Provide the [X, Y] coordinate of the cell's center where the given text is located.  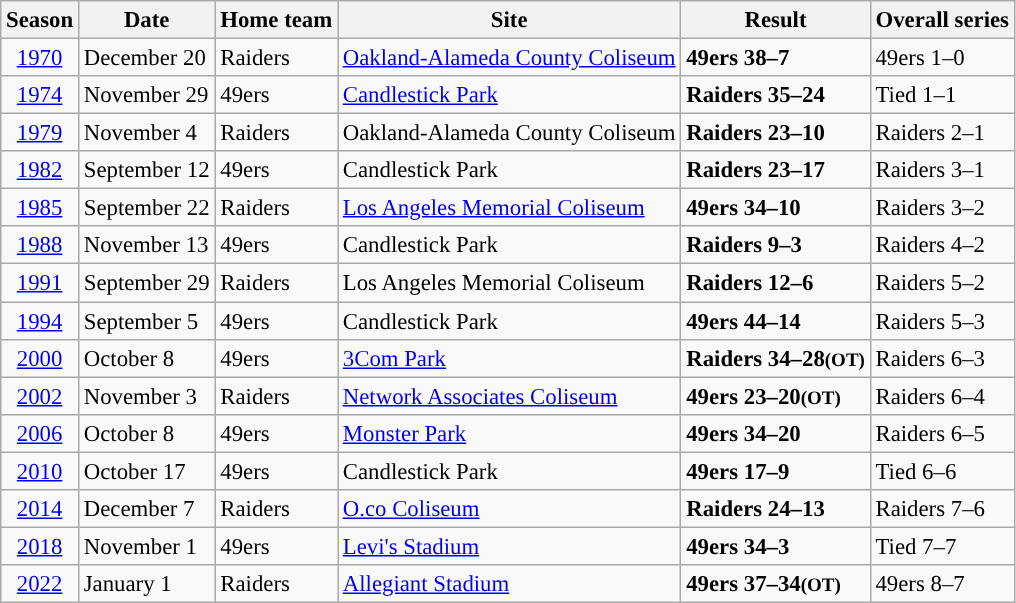
Site [510, 20]
1982 [40, 170]
3Com Park [510, 358]
November 4 [146, 133]
O.co Coliseum [510, 509]
49ers 17–9 [776, 471]
1994 [40, 321]
Raiders 9–3 [776, 245]
Raiders 4–2 [942, 245]
2002 [40, 396]
Network Associates Coliseum [510, 396]
1991 [40, 283]
Raiders 24–13 [776, 509]
September 22 [146, 208]
1979 [40, 133]
49ers 34–3 [776, 546]
Date [146, 20]
January 1 [146, 584]
2010 [40, 471]
September 12 [146, 170]
December 20 [146, 58]
December 7 [146, 509]
Raiders 23–17 [776, 170]
Allegiant Stadium [510, 584]
Tied 1–1 [942, 95]
Result [776, 20]
2006 [40, 433]
49ers 1–0 [942, 58]
November 13 [146, 245]
Raiders 3–2 [942, 208]
Tied 7–7 [942, 546]
2000 [40, 358]
2018 [40, 546]
Raiders 34–28(OT) [776, 358]
1970 [40, 58]
September 29 [146, 283]
Raiders 6–3 [942, 358]
November 1 [146, 546]
1974 [40, 95]
49ers 37–34(OT) [776, 584]
1988 [40, 245]
Monster Park [510, 433]
Raiders 5–3 [942, 321]
49ers 44–14 [776, 321]
Overall series [942, 20]
49ers 8–7 [942, 584]
November 3 [146, 396]
Raiders 35–24 [776, 95]
Season [40, 20]
Raiders 23–10 [776, 133]
Raiders 6–5 [942, 433]
Raiders 7–6 [942, 509]
2014 [40, 509]
Raiders 5–2 [942, 283]
Raiders 2–1 [942, 133]
Raiders 3–1 [942, 170]
1985 [40, 208]
49ers 34–10 [776, 208]
Tied 6–6 [942, 471]
2022 [40, 584]
49ers 34–20 [776, 433]
Home team [276, 20]
Raiders 6–4 [942, 396]
Raiders 12–6 [776, 283]
49ers 38–7 [776, 58]
September 5 [146, 321]
November 29 [146, 95]
October 17 [146, 471]
49ers 23–20(OT) [776, 396]
Levi's Stadium [510, 546]
